Output the (X, Y) coordinate of the center of the cell containing the given text.  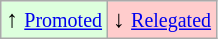
↑ Promoted (54, 20)
↓ Relegated (162, 20)
